Pinpoint the cell where the given text exists, returning its (x, y) midpoint coordinate. 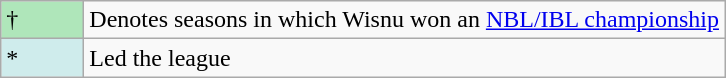
Led the league (404, 58)
† (42, 20)
* (42, 58)
Denotes seasons in which Wisnu won an NBL/IBL championship (404, 20)
